Find where the given text appears and provide that cell's center as (x, y) coordinate. 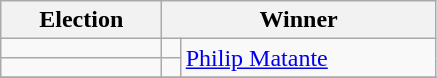
Winner (299, 20)
Philip Matante (308, 58)
Election (82, 20)
